For the text-containing cell, return its midpoint in (x, y) coordinate format. 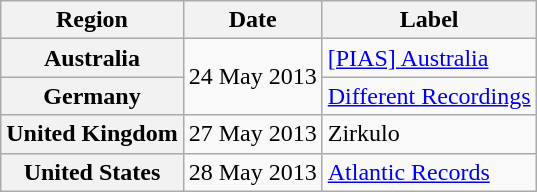
United Kingdom (92, 134)
Australia (92, 58)
Region (92, 20)
Atlantic Records (429, 172)
Different Recordings (429, 96)
[PIAS] Australia (429, 58)
28 May 2013 (252, 172)
United States (92, 172)
24 May 2013 (252, 77)
Label (429, 20)
Zirkulo (429, 134)
Germany (92, 96)
Date (252, 20)
27 May 2013 (252, 134)
